Determine the (X, Y) coordinate at the center of the cell enclosing the given text.  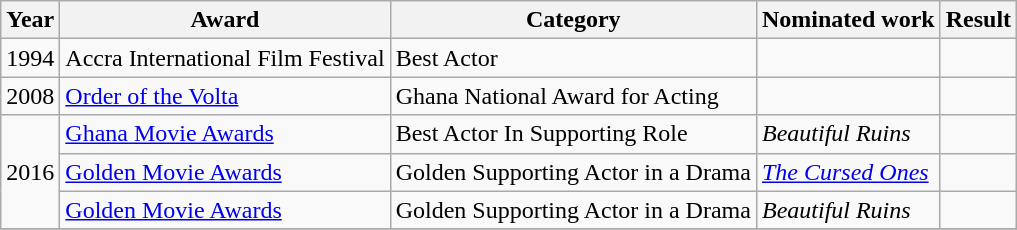
2016 (30, 172)
Result (978, 20)
Category (573, 20)
Ghana Movie Awards (225, 134)
Best Actor In Supporting Role (573, 134)
The Cursed Ones (848, 172)
Ghana National Award for Acting (573, 96)
Nominated work (848, 20)
Best Actor (573, 58)
Accra International Film Festival (225, 58)
Award (225, 20)
Year (30, 20)
Order of the Volta (225, 96)
2008 (30, 96)
1994 (30, 58)
